Return the [X, Y] coordinate for the center point of the cell that contains the specified text.  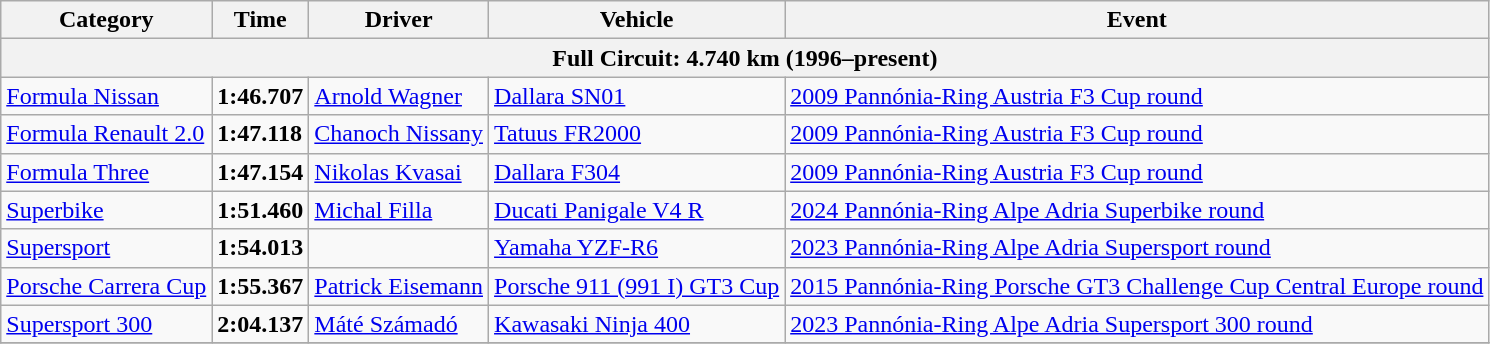
Porsche Carrera Cup [106, 286]
Formula Nissan [106, 96]
Arnold Wagner [399, 96]
1:46.707 [260, 96]
Dallara F304 [637, 172]
Supersport [106, 248]
Full Circuit: 4.740 km (1996–present) [745, 58]
Category [106, 20]
Ducati Panigale V4 R [637, 210]
2024 Pannónia-Ring Alpe Adria Superbike round [1137, 210]
2:04.137 [260, 324]
Time [260, 20]
Superbike [106, 210]
2015 Pannónia-Ring Porsche GT3 Challenge Cup Central Europe round [1137, 286]
2023 Pannónia-Ring Alpe Adria Supersport round [1137, 248]
Tatuus FR2000 [637, 134]
1:47.154 [260, 172]
Event [1137, 20]
Supersport 300 [106, 324]
Driver [399, 20]
1:54.013 [260, 248]
Formula Renault 2.0 [106, 134]
Porsche 911 (991 I) GT3 Cup [637, 286]
Formula Three [106, 172]
Kawasaki Ninja 400 [637, 324]
Vehicle [637, 20]
Yamaha YZF-R6 [637, 248]
Máté Számadó [399, 324]
2023 Pannónia-Ring Alpe Adria Supersport 300 round [1137, 324]
1:51.460 [260, 210]
1:55.367 [260, 286]
Chanoch Nissany [399, 134]
Patrick Eisemann [399, 286]
1:47.118 [260, 134]
Dallara SN01 [637, 96]
Michal Filla [399, 210]
Nikolas Kvasai [399, 172]
